For the text-containing cell, return its midpoint in [X, Y] coordinate format. 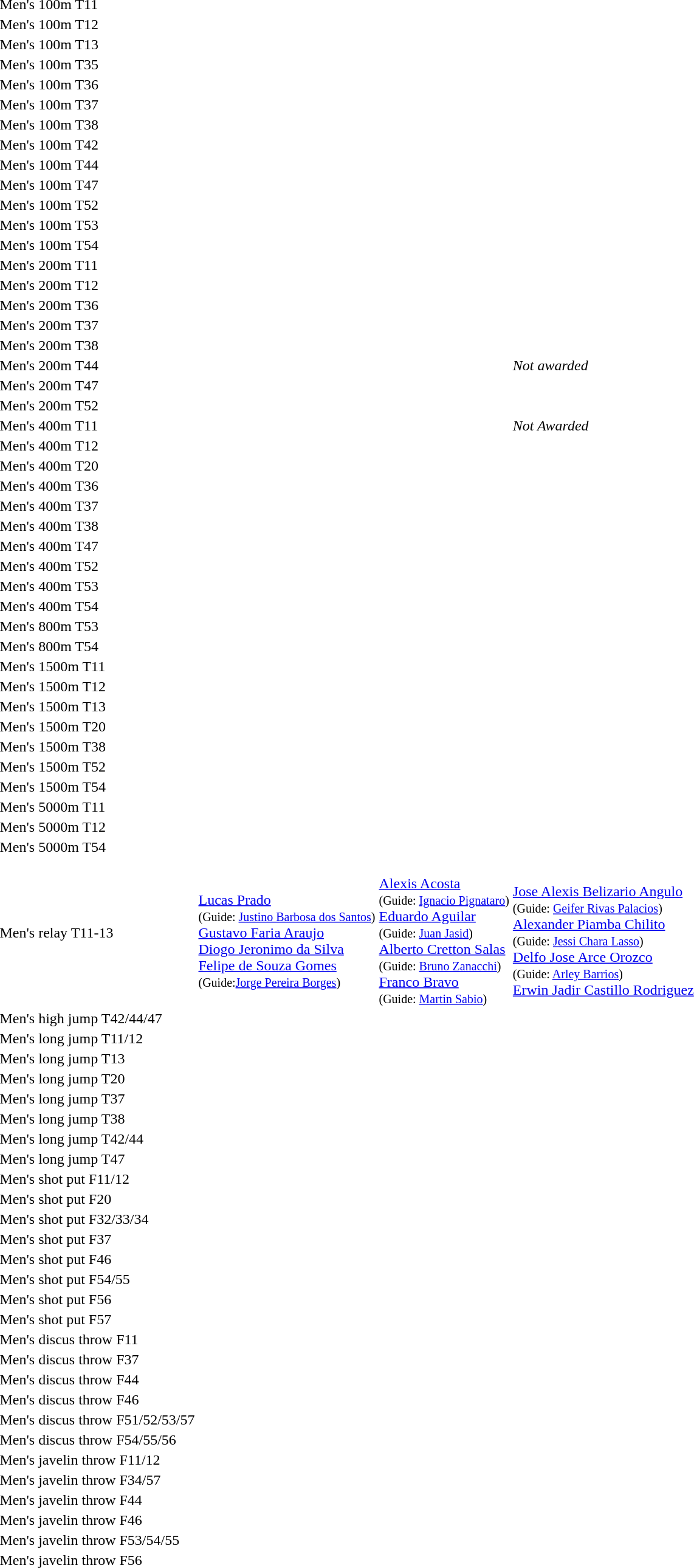
Lucas Prado(Guide: Justino Barbosa dos Santos)Gustavo Faria AraujoDiogo Jeronimo da SilvaFelipe de Souza Gomes(Guide:Jorge Pereira Borges) [287, 933]
